Detect which cell encompasses the target text, then output its [X, Y] center coordinate. 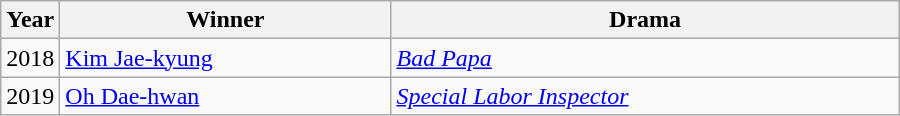
2018 [30, 58]
2019 [30, 96]
Year [30, 20]
Drama [645, 20]
Oh Dae-hwan [226, 96]
Bad Papa [645, 58]
Special Labor Inspector [645, 96]
Kim Jae-kyung [226, 58]
Winner [226, 20]
